From the cell containing the given text, extract its center point as [x, y] coordinate. 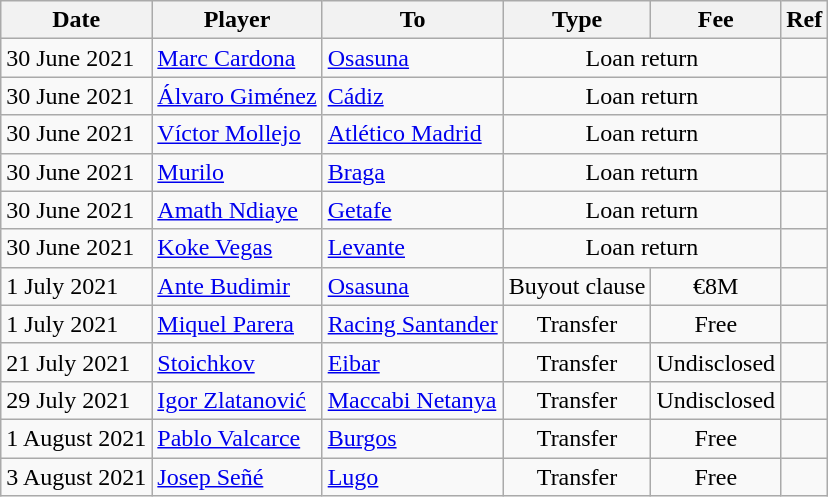
Fee [716, 20]
To [412, 20]
Levante [412, 248]
Lugo [412, 477]
Miquel Parera [237, 324]
Burgos [412, 438]
Ante Budimir [237, 286]
Maccabi Netanya [412, 400]
Atlético Madrid [412, 134]
Getafe [412, 210]
Ref [804, 20]
Murilo [237, 172]
Álvaro Giménez [237, 96]
Igor Zlatanović [237, 400]
Amath Ndiaye [237, 210]
Josep Señé [237, 477]
Eibar [412, 362]
Koke Vegas [237, 248]
Cádiz [412, 96]
Buyout clause [577, 286]
Braga [412, 172]
€8M [716, 286]
Player [237, 20]
Víctor Mollejo [237, 134]
Racing Santander [412, 324]
Marc Cardona [237, 58]
29 July 2021 [76, 400]
1 August 2021 [76, 438]
Stoichkov [237, 362]
21 July 2021 [76, 362]
Pablo Valcarce [237, 438]
Type [577, 20]
Date [76, 20]
3 August 2021 [76, 477]
